Pinpoint the cell where the given text exists, returning its [X, Y] midpoint coordinate. 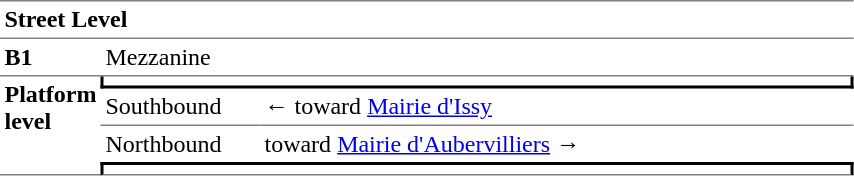
Mezzanine [478, 58]
B1 [50, 58]
Platform level [50, 126]
Southbound [180, 107]
Northbound [180, 144]
toward Mairie d'Aubervilliers → [557, 144]
← toward Mairie d'Issy [557, 107]
Street Level [427, 20]
